Locate the cell with the specified text and output its [X, Y] center coordinate. 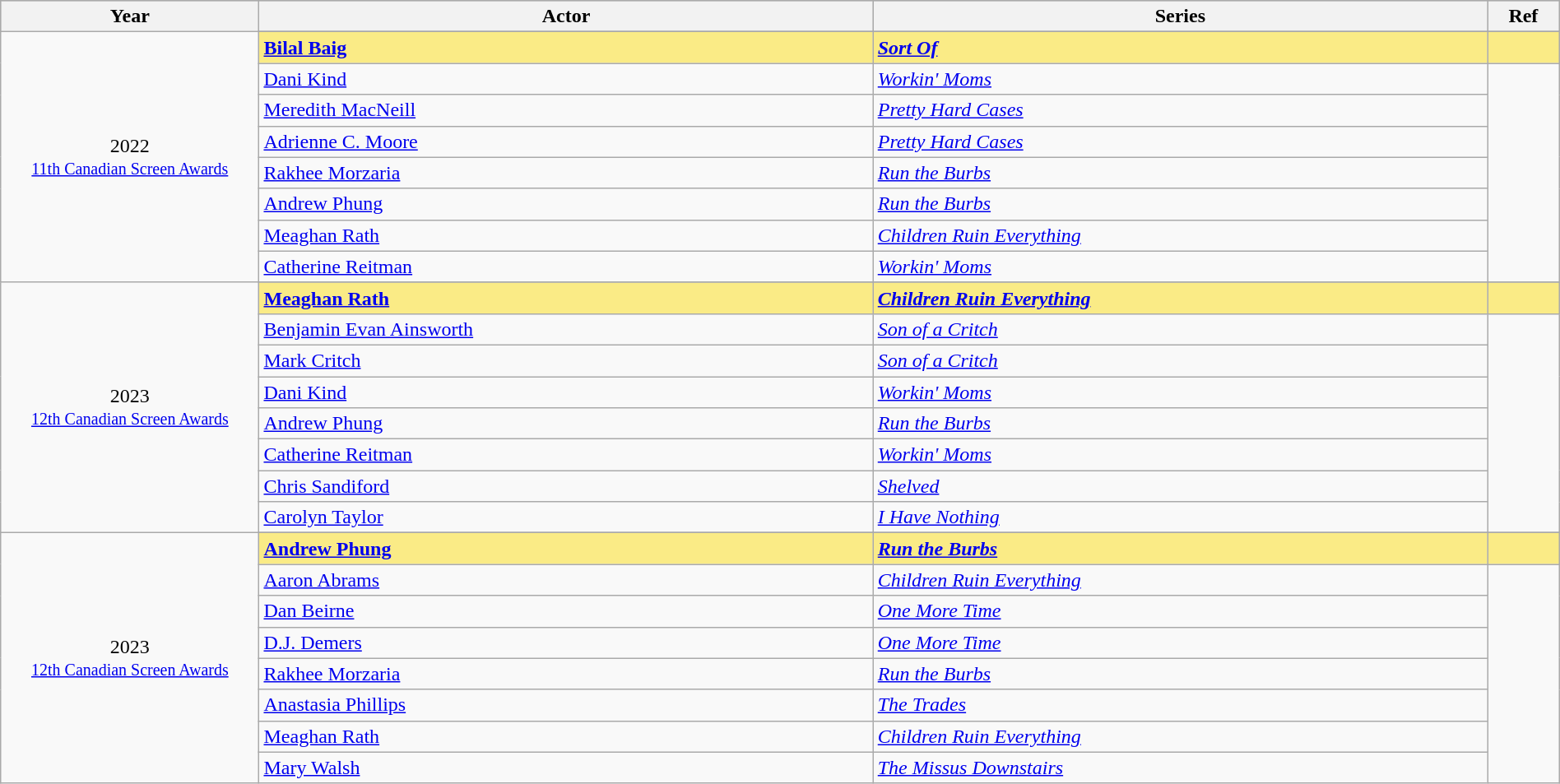
2022 11th Canadian Screen Awards [130, 157]
Anastasia Phillips [566, 705]
Chris Sandiford [566, 486]
Carolyn Taylor [566, 517]
D.J. Demers [566, 643]
I Have Nothing [1180, 517]
Series [1180, 16]
Benjamin Evan Ainsworth [566, 329]
Ref [1524, 16]
Bilal Baig [566, 48]
The Missus Downstairs [1180, 768]
Year [130, 16]
Aaron Abrams [566, 580]
Mark Critch [566, 360]
The Trades [1180, 705]
Shelved [1180, 486]
Sort Of [1180, 48]
Dan Beirne [566, 611]
Adrienne C. Moore [566, 141]
Mary Walsh [566, 768]
Actor [566, 16]
Meredith MacNeill [566, 110]
